Detect which cell encompasses the target text, then output its [X, Y] center coordinate. 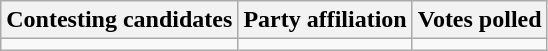
Votes polled [480, 20]
Contesting candidates [120, 20]
Party affiliation [325, 20]
